Output the [x, y] coordinate of the center of the cell containing the given text.  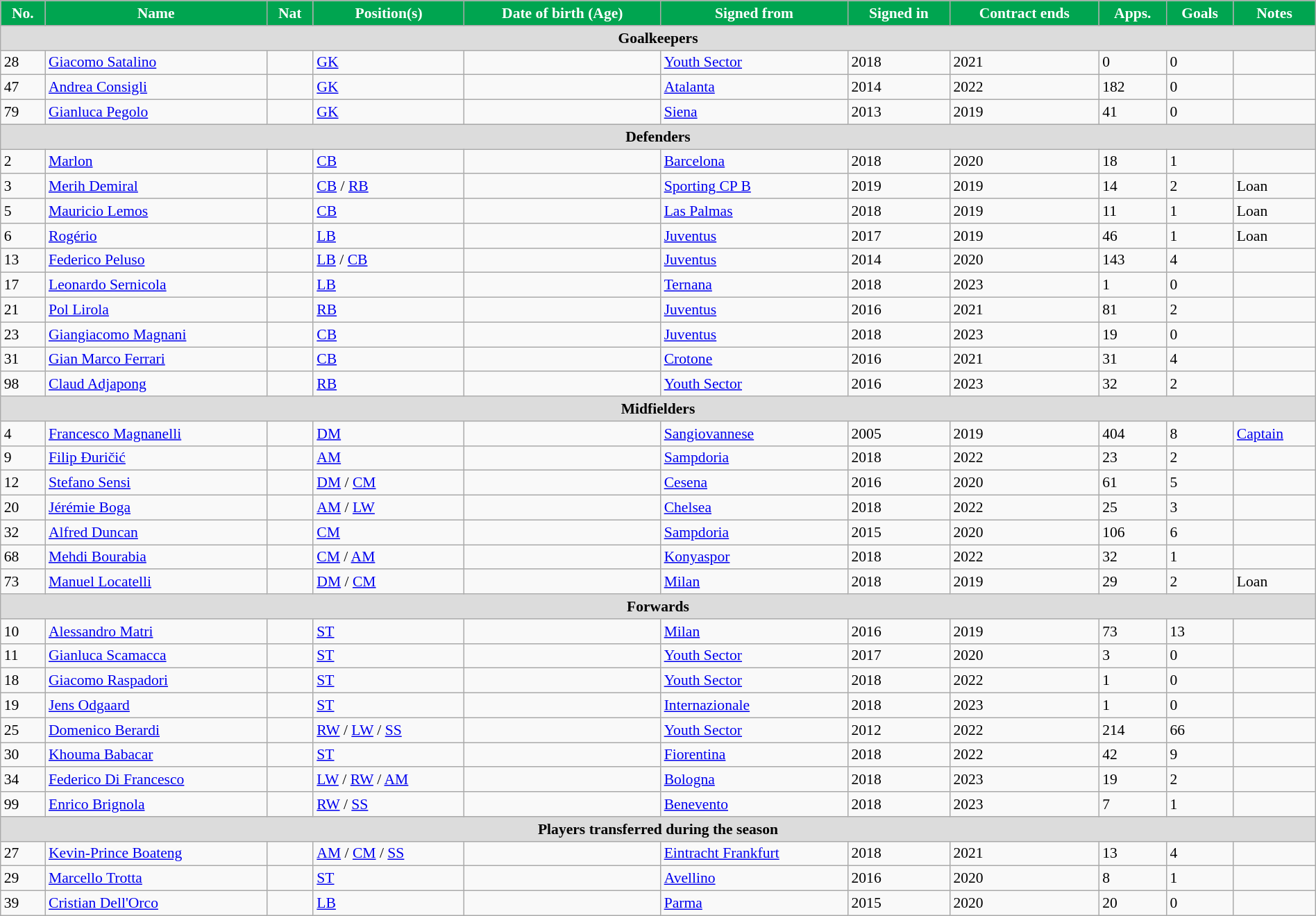
10 [23, 631]
Goals [1199, 13]
Jérémie Boga [155, 508]
Signed in [898, 13]
Gianluca Scamacca [155, 656]
Giacomo Raspadori [155, 681]
46 [1133, 236]
14 [1133, 187]
182 [1133, 87]
CM / AM [389, 557]
Khouma Babacar [155, 755]
Manuel Locatelli [155, 582]
21 [23, 310]
Rogério [155, 236]
LW / RW / AM [389, 780]
Apps. [1133, 13]
Sporting CP B [754, 187]
Cristian Dell'Orco [155, 904]
Domenico Berardi [155, 730]
RW / SS [389, 804]
Andrea Consigli [155, 87]
106 [1133, 532]
Parma [754, 904]
27 [23, 854]
Goalkeepers [658, 38]
66 [1199, 730]
Forwards [658, 607]
Pol Lirola [155, 310]
143 [1133, 260]
Leonardo Sernicola [155, 285]
Giacomo Satalino [155, 62]
Eintracht Frankfurt [754, 854]
Gian Marco Ferrari [155, 359]
2012 [898, 730]
81 [1133, 310]
Avellino [754, 879]
47 [23, 87]
214 [1133, 730]
404 [1133, 434]
Defenders [658, 137]
Francesco Magnanelli [155, 434]
Enrico Brignola [155, 804]
Alessandro Matri [155, 631]
68 [23, 557]
CB / RB [389, 187]
2005 [898, 434]
Benevento [754, 804]
Mauricio Lemos [155, 211]
Chelsea [754, 508]
Konyaspor [754, 557]
Crotone [754, 359]
No. [23, 13]
Fiorentina [754, 755]
79 [23, 112]
Mehdi Bourabia [155, 557]
Contract ends [1024, 13]
Kevin-Prince Boateng [155, 854]
Internazionale [754, 706]
Notes [1274, 13]
12 [23, 483]
Midfielders [658, 409]
Players transferred during the season [658, 829]
AM [389, 458]
28 [23, 62]
98 [23, 384]
17 [23, 285]
DM [389, 434]
Signed from [754, 13]
Bologna [754, 780]
30 [23, 755]
41 [1133, 112]
42 [1133, 755]
Stefano Sensi [155, 483]
Marlon [155, 162]
Claud Adjapong [155, 384]
Alfred Duncan [155, 532]
Sangiovannese [754, 434]
Ternana [754, 285]
AM / CM / SS [389, 854]
Giangiacomo Magnani [155, 334]
Date of birth (Age) [562, 13]
LB / CB [389, 260]
Federico Di Francesco [155, 780]
Cesena [754, 483]
Federico Peluso [155, 260]
Filip Đuričić [155, 458]
RW / LW / SS [389, 730]
2013 [898, 112]
Las Palmas [754, 211]
Position(s) [389, 13]
61 [1133, 483]
Gianluca Pegolo [155, 112]
CM [389, 532]
Marcello Trotta [155, 879]
Captain [1274, 434]
Barcelona [754, 162]
Atalanta [754, 87]
Siena [754, 112]
99 [23, 804]
7 [1133, 804]
AM / LW [389, 508]
Name [155, 13]
Jens Odgaard [155, 706]
Nat [290, 13]
39 [23, 904]
Merih Demiral [155, 187]
34 [23, 780]
